For the text-containing cell, return its midpoint in [x, y] coordinate format. 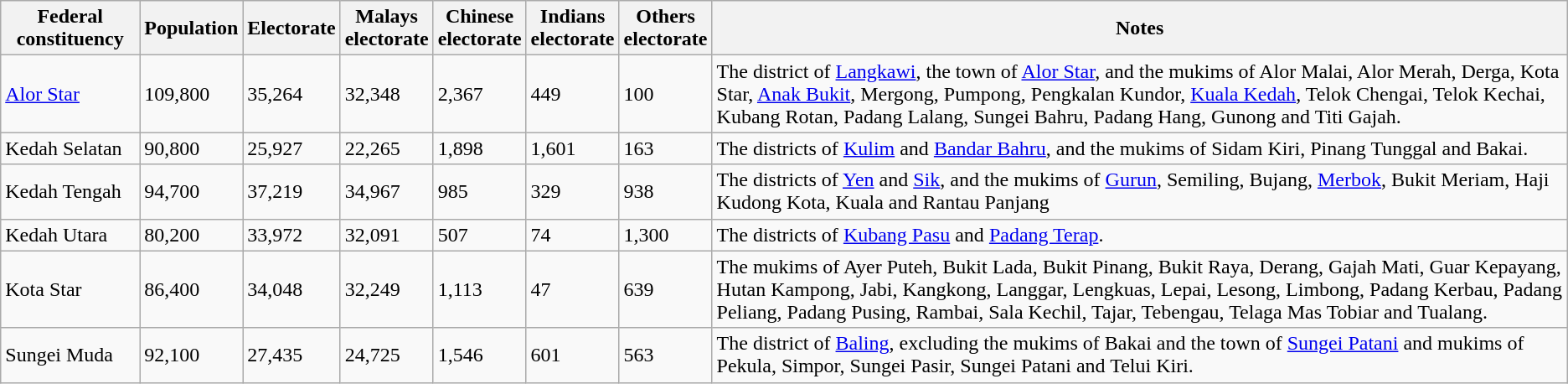
32,348 [387, 94]
Kota Star [70, 289]
47 [573, 289]
34,048 [291, 289]
601 [573, 355]
The districts of Yen and Sik, and the mukims of Gurun, Semiling, Bujang, Merbok, Bukit Meriam, Haji Kudong Kota, Kuala and Rantau Panjang [1139, 191]
109,800 [191, 94]
1,546 [479, 355]
163 [665, 148]
Chineseelectorate [479, 29]
27,435 [291, 355]
2,367 [479, 94]
985 [479, 191]
Otherselectorate [665, 29]
1,898 [479, 148]
100 [665, 94]
563 [665, 355]
Kedah Selatan [70, 148]
22,265 [387, 148]
639 [665, 289]
Kedah Tengah [70, 191]
Federal constituency [70, 29]
74 [573, 235]
The districts of Kulim and Bandar Bahru, and the mukims of Sidam Kiri, Pinang Tunggal and Bakai. [1139, 148]
35,264 [291, 94]
32,091 [387, 235]
449 [573, 94]
86,400 [191, 289]
80,200 [191, 235]
1,601 [573, 148]
34,967 [387, 191]
Malayselectorate [387, 29]
24,725 [387, 355]
1,300 [665, 235]
Sungei Muda [70, 355]
94,700 [191, 191]
32,249 [387, 289]
37,219 [291, 191]
90,800 [191, 148]
Indianselectorate [573, 29]
938 [665, 191]
1,113 [479, 289]
Notes [1139, 29]
The districts of Kubang Pasu and Padang Terap. [1139, 235]
92,100 [191, 355]
33,972 [291, 235]
Population [191, 29]
25,927 [291, 148]
329 [573, 191]
507 [479, 235]
Kedah Utara [70, 235]
Alor Star [70, 94]
Electorate [291, 29]
